Provide the (X, Y) coordinate of the cell's center where the given text is located.  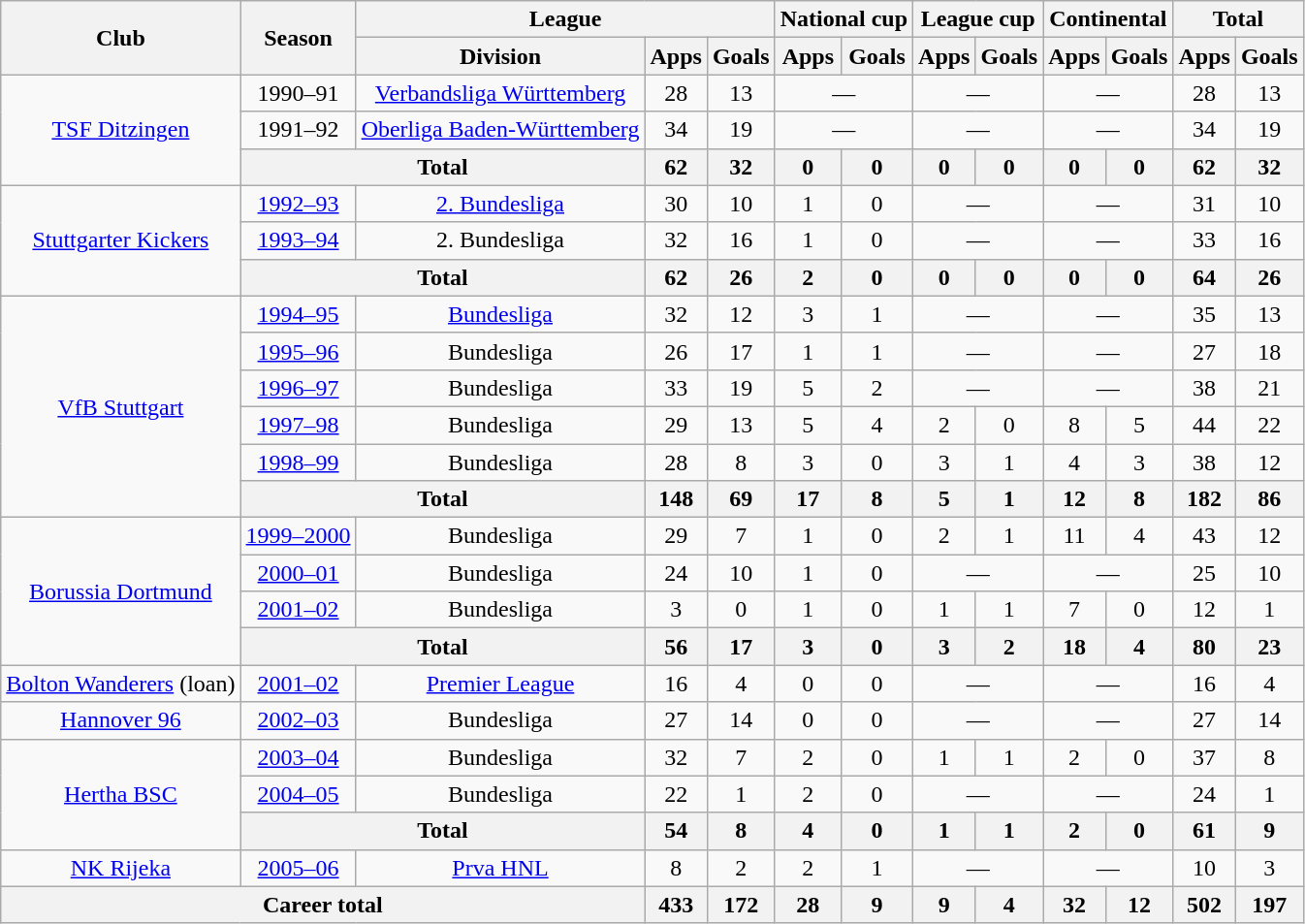
197 (1269, 905)
21 (1269, 388)
502 (1204, 905)
172 (741, 905)
2003–04 (299, 757)
Prva HNL (500, 868)
1991–92 (299, 130)
1999–2000 (299, 536)
1993–94 (299, 240)
VfB Stuttgart (120, 406)
148 (676, 499)
1995–96 (299, 351)
25 (1204, 573)
11 (1074, 536)
30 (676, 204)
2004–05 (299, 794)
64 (1204, 277)
86 (1269, 499)
31 (1204, 204)
69 (741, 499)
182 (1204, 499)
56 (676, 647)
League (565, 19)
35 (1204, 314)
Club (120, 38)
2002–03 (299, 720)
Continental (1108, 19)
National cup (843, 19)
44 (1204, 425)
Borussia Dortmund (120, 591)
Stuttgarter Kickers (120, 240)
433 (676, 905)
1992–93 (299, 204)
2005–06 (299, 868)
TSF Ditzingen (120, 130)
80 (1204, 647)
54 (676, 831)
1998–99 (299, 462)
Verbandsliga Württemberg (500, 93)
Premier League (500, 684)
37 (1204, 757)
23 (1269, 647)
Division (500, 56)
Career total (323, 905)
League cup (978, 19)
2000–01 (299, 573)
43 (1204, 536)
Bolton Wanderers (loan) (120, 684)
1997–98 (299, 425)
Hertha BSC (120, 794)
61 (1204, 831)
1990–91 (299, 93)
Oberliga Baden-Württemberg (500, 130)
Season (299, 38)
NK Rijeka (120, 868)
1994–95 (299, 314)
1996–97 (299, 388)
Hannover 96 (120, 720)
